Return [x, y] of the center of cell containing provided text 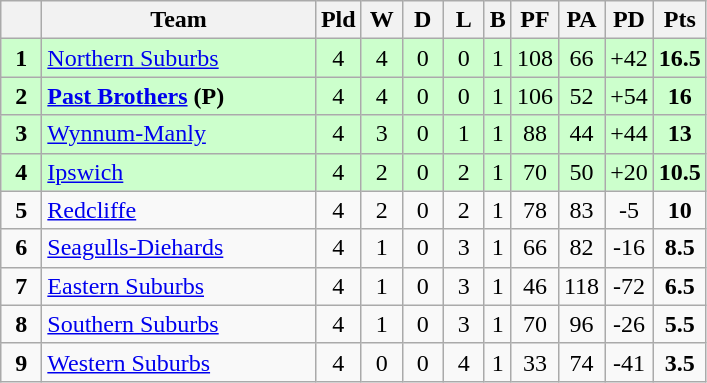
78 [534, 210]
44 [581, 134]
W [382, 20]
13 [680, 134]
7 [22, 286]
Pld [338, 20]
+20 [630, 172]
PF [534, 20]
6.5 [680, 286]
-72 [630, 286]
8 [22, 324]
D [422, 20]
108 [534, 58]
5 [22, 210]
+54 [630, 96]
Redcliffe [179, 210]
Seagulls-Diehards [179, 248]
10.5 [680, 172]
3.5 [680, 362]
+42 [630, 58]
10 [680, 210]
16.5 [680, 58]
PA [581, 20]
-5 [630, 210]
Wynnum-Manly [179, 134]
-16 [630, 248]
L [464, 20]
Pts [680, 20]
Western Suburbs [179, 362]
52 [581, 96]
106 [534, 96]
96 [581, 324]
+44 [630, 134]
6 [22, 248]
33 [534, 362]
8.5 [680, 248]
50 [581, 172]
Past Brothers (P) [179, 96]
83 [581, 210]
5.5 [680, 324]
74 [581, 362]
Ipswich [179, 172]
Northern Suburbs [179, 58]
Team [179, 20]
-41 [630, 362]
82 [581, 248]
118 [581, 286]
B [498, 20]
9 [22, 362]
PD [630, 20]
88 [534, 134]
16 [680, 96]
46 [534, 286]
Southern Suburbs [179, 324]
-26 [630, 324]
Eastern Suburbs [179, 286]
